Pinpoint the cell where the given text exists, returning its (x, y) midpoint coordinate. 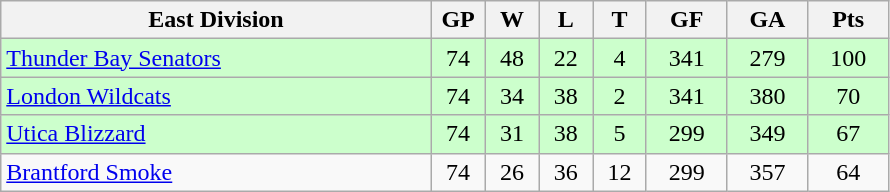
East Division (216, 20)
31 (512, 134)
5 (620, 134)
64 (848, 172)
34 (512, 96)
T (620, 20)
349 (768, 134)
12 (620, 172)
Thunder Bay Senators (216, 58)
Utica Blizzard (216, 134)
279 (768, 58)
48 (512, 58)
70 (848, 96)
Brantford Smoke (216, 172)
36 (566, 172)
2 (620, 96)
100 (848, 58)
67 (848, 134)
Pts (848, 20)
GP (458, 20)
4 (620, 58)
GA (768, 20)
L (566, 20)
22 (566, 58)
GF (686, 20)
26 (512, 172)
357 (768, 172)
W (512, 20)
380 (768, 96)
London Wildcats (216, 96)
